Capture the cell that displays the provided text and extract its (X, Y) central coordinate. 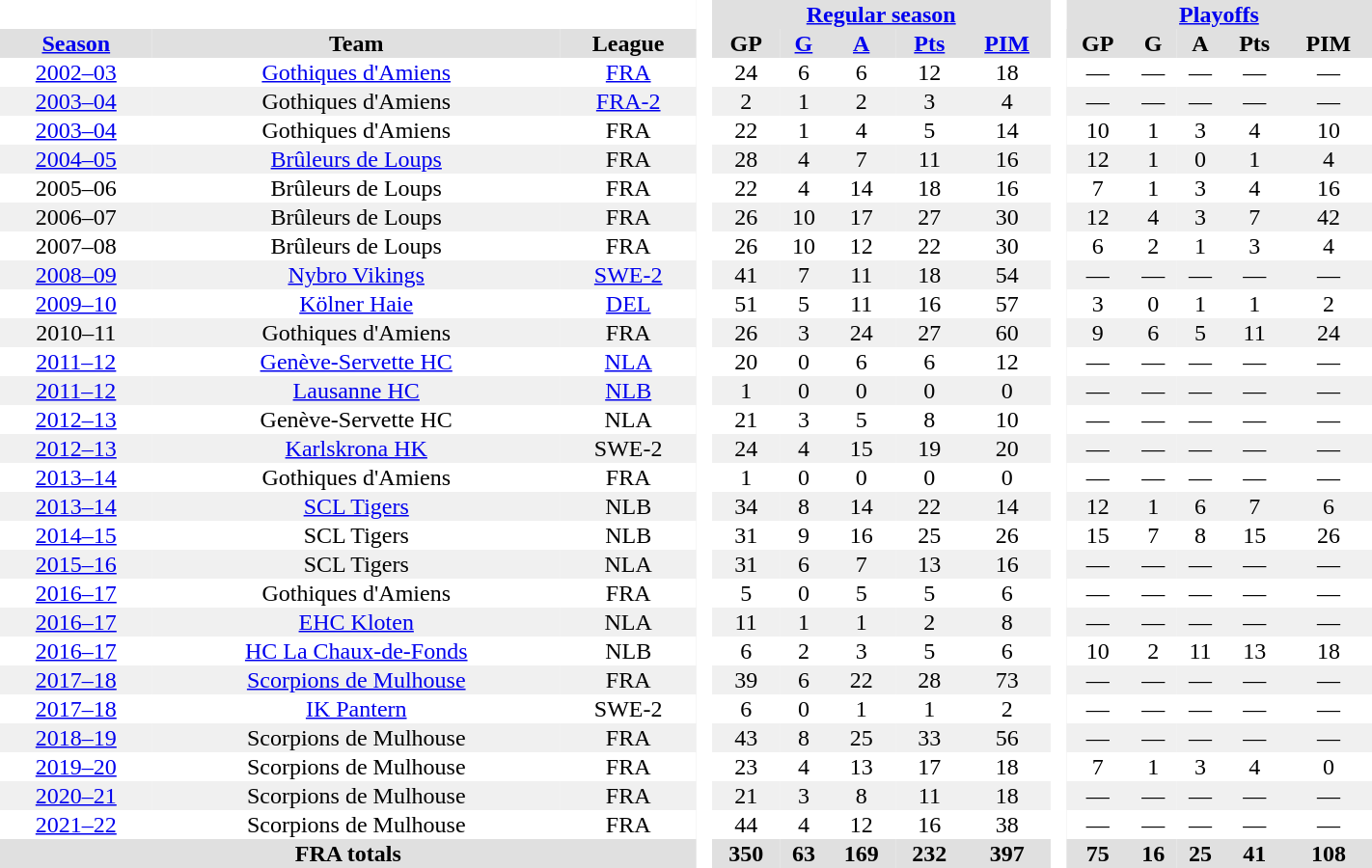
33 (930, 738)
EHC Kloten (357, 622)
Playoffs (1220, 14)
2006–07 (76, 217)
Kölner Haie (357, 304)
23 (747, 767)
43 (747, 738)
2019–20 (76, 767)
34 (747, 506)
19 (930, 448)
39 (747, 680)
FRA totals (348, 854)
Nybro Vikings (357, 275)
57 (1007, 304)
Team (357, 43)
108 (1329, 854)
Karlskrona HK (357, 448)
Lausanne HC (357, 391)
56 (1007, 738)
2021–22 (76, 825)
350 (747, 854)
DEL (629, 304)
38 (1007, 825)
54 (1007, 275)
51 (747, 304)
IK Pantern (357, 709)
2007–08 (76, 246)
169 (861, 854)
44 (747, 825)
2005–06 (76, 188)
75 (1098, 854)
2020–21 (76, 796)
Regular season (882, 14)
73 (1007, 680)
League (629, 43)
232 (930, 854)
2002–03 (76, 72)
2008–09 (76, 275)
Season (76, 43)
2014–15 (76, 535)
HC La Chaux-de-Fonds (357, 651)
2004–05 (76, 159)
2009–10 (76, 304)
2018–19 (76, 738)
2010–11 (76, 333)
60 (1007, 333)
2015–16 (76, 564)
63 (803, 854)
397 (1007, 854)
42 (1329, 217)
FRA-2 (629, 101)
